Search for the cell housing the specified text and yield its (X, Y) center coordinate. 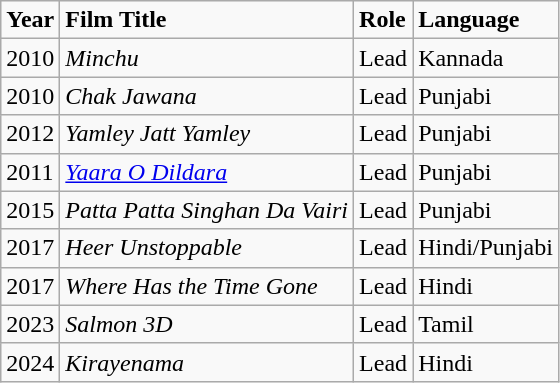
Kannada (486, 58)
Film Title (207, 20)
2015 (30, 210)
Yaara O Dildara (207, 172)
Role (384, 20)
Patta Patta Singhan Da Vairi (207, 210)
2023 (30, 324)
Minchu (207, 58)
Year (30, 20)
2012 (30, 134)
Yamley Jatt Yamley (207, 134)
Language (486, 20)
Chak Jawana (207, 96)
Salmon 3D (207, 324)
Kirayenama (207, 362)
2024 (30, 362)
Heer Unstoppable (207, 248)
Hindi/Punjabi (486, 248)
Tamil (486, 324)
2011 (30, 172)
Where Has the Time Gone (207, 286)
